Output the [X, Y] coordinate of the center of the cell containing the given text.  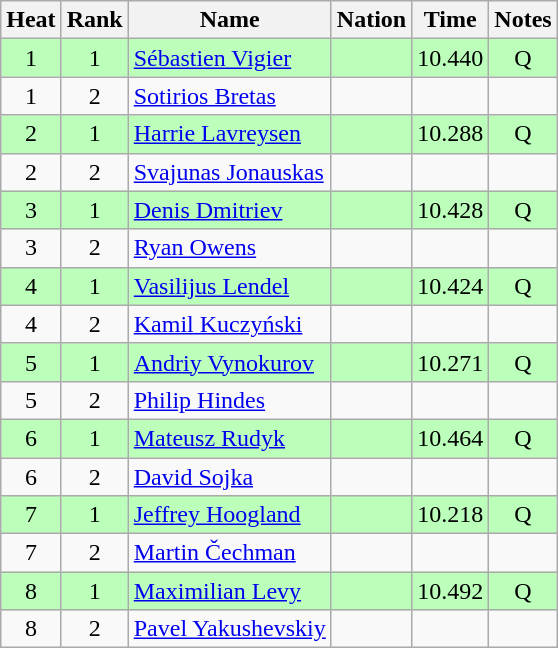
10.271 [450, 362]
Martin Čechman [230, 553]
Heat [31, 20]
Vasilijus Lendel [230, 286]
Mateusz Rudyk [230, 438]
Rank [94, 20]
Notes [523, 20]
Andriy Vynokurov [230, 362]
Philip Hindes [230, 400]
Name [230, 20]
10.218 [450, 515]
Sébastien Vigier [230, 58]
10.464 [450, 438]
Maximilian Levy [230, 591]
Harrie Lavreysen [230, 134]
10.440 [450, 58]
Jeffrey Hoogland [230, 515]
David Sojka [230, 477]
10.428 [450, 210]
Kamil Kuczyński [230, 324]
10.424 [450, 286]
Denis Dmitriev [230, 210]
Pavel Yakushevskiy [230, 629]
Ryan Owens [230, 248]
Nation [371, 20]
Time [450, 20]
Sotirios Bretas [230, 96]
10.288 [450, 134]
10.492 [450, 591]
Svajunas Jonauskas [230, 172]
